Determine the (x, y) coordinate at the center of the cell enclosing the given text.  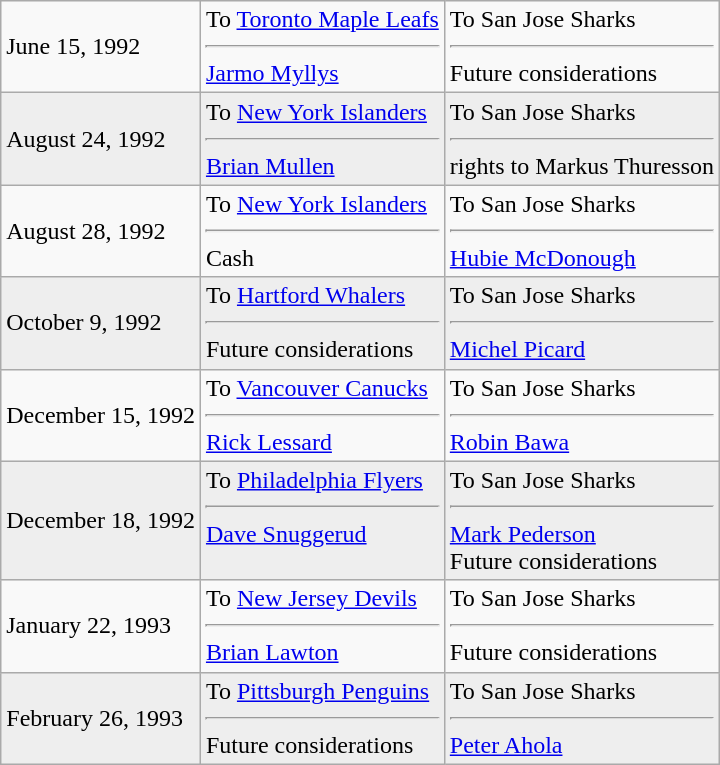
February 26, 1993 (101, 718)
To San Jose Sharks Michel Picard (582, 323)
To San Jose Sharks Peter Ahola (582, 718)
January 22, 1993 (101, 626)
To Pittsburgh Penguins Future considerations (322, 718)
To San Jose Sharks rights to Markus Thuresson (582, 139)
To San Jose Sharks Mark Pederson Future considerations (582, 520)
June 15, 1992 (101, 47)
December 18, 1992 (101, 520)
October 9, 1992 (101, 323)
To New York Islanders Brian Mullen (322, 139)
August 28, 1992 (101, 231)
To Philadelphia Flyers Dave Snuggerud (322, 520)
To Hartford Whalers Future considerations (322, 323)
December 15, 1992 (101, 415)
To New York Islanders Cash (322, 231)
To San Jose Sharks Hubie McDonough (582, 231)
To New Jersey Devils Brian Lawton (322, 626)
August 24, 1992 (101, 139)
To Vancouver Canucks Rick Lessard (322, 415)
To San Jose Sharks Robin Bawa (582, 415)
To Toronto Maple Leafs Jarmo Myllys (322, 47)
